Capture the cell that displays the provided text and extract its (x, y) central coordinate. 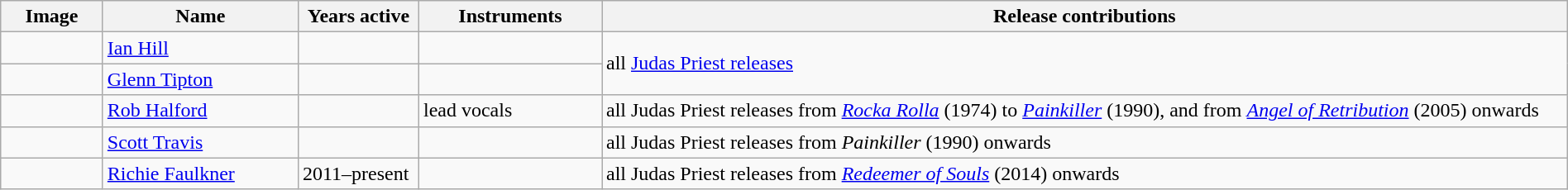
all Judas Priest releases from Redeemer of Souls (2014) onwards (1085, 173)
Ian Hill (200, 48)
Name (200, 17)
Scott Travis (200, 142)
lead vocals (509, 111)
Image (52, 17)
all Judas Priest releases from Rocka Rolla (1974) to Painkiller (1990), and from Angel of Retribution (2005) onwards (1085, 111)
2011–present (358, 173)
all Judas Priest releases (1085, 64)
Release contributions (1085, 17)
Richie Faulkner (200, 173)
all Judas Priest releases from Painkiller (1990) onwards (1085, 142)
Years active (358, 17)
Glenn Tipton (200, 79)
Instruments (509, 17)
Rob Halford (200, 111)
